For the text-containing cell, return its midpoint in [X, Y] coordinate format. 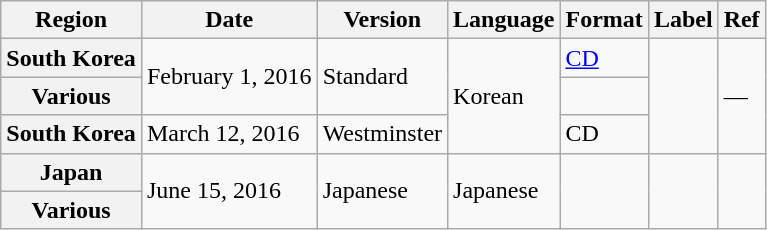
Language [504, 20]
Label [683, 20]
Region [72, 20]
— [742, 96]
June 15, 2016 [229, 191]
February 1, 2016 [229, 77]
Korean [504, 96]
Ref [742, 20]
Standard [382, 77]
Version [382, 20]
Japan [72, 172]
Format [604, 20]
Westminster [382, 134]
March 12, 2016 [229, 134]
Date [229, 20]
